From the cell containing the given text, extract its center point as (X, Y) coordinate. 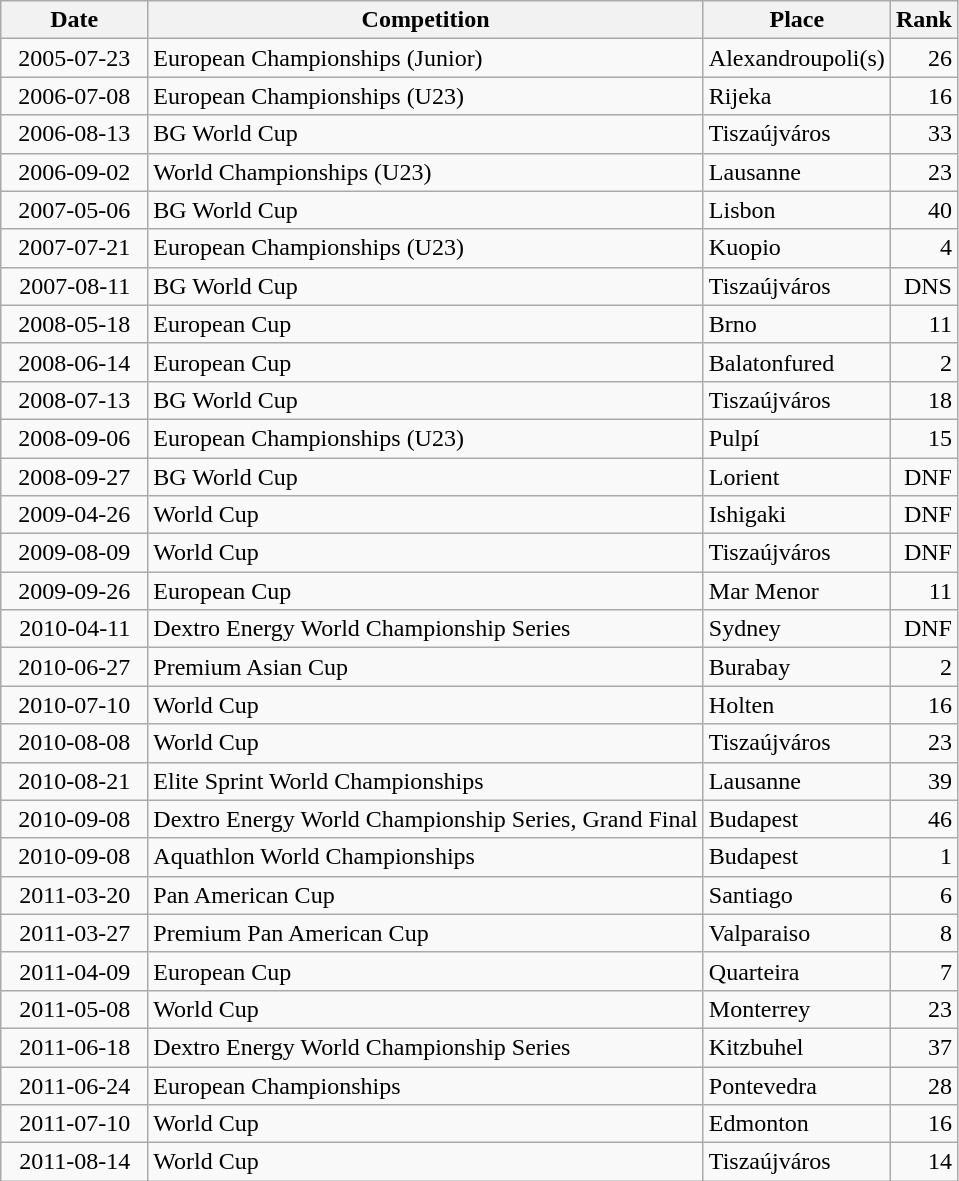
Place (796, 20)
Monterrey (796, 1009)
Pontevedra (796, 1085)
2008-09-27 (74, 477)
Pulpí (796, 438)
Premium Asian Cup (426, 667)
Aquathlon World Championships (426, 857)
2010-08-21 (74, 781)
40 (924, 210)
4 (924, 248)
Competition (426, 20)
28 (924, 1085)
2010-06-27 (74, 667)
37 (924, 1047)
European Championships (Junior) (426, 58)
Lisbon (796, 210)
2008-07-13 (74, 400)
7 (924, 971)
Mar Menor (796, 591)
World Championships (U23) (426, 172)
8 (924, 933)
2009-04-26 (74, 515)
2011-06-24 (74, 1085)
2011-07-10 (74, 1124)
2007-07-21 (74, 248)
Burabay (796, 667)
2011-03-27 (74, 933)
Rijeka (796, 96)
26 (924, 58)
2008-06-14 (74, 362)
14 (924, 1162)
6 (924, 895)
Dextro Energy World Championship Series, Grand Final (426, 819)
Valparaiso (796, 933)
2010-07-10 (74, 705)
2011-08-14 (74, 1162)
DNS (924, 286)
Santiago (796, 895)
Kitzbuhel (796, 1047)
Balatonfured (796, 362)
Edmonton (796, 1124)
Pan American Cup (426, 895)
46 (924, 819)
2009-09-26 (74, 591)
2007-05-06 (74, 210)
Quarteira (796, 971)
2010-08-08 (74, 743)
2011-06-18 (74, 1047)
39 (924, 781)
2008-05-18 (74, 324)
2007-08-11 (74, 286)
1 (924, 857)
2005-07-23 (74, 58)
Premium Pan American Cup (426, 933)
Sydney (796, 629)
Elite Sprint World Championships (426, 781)
2008-09-06 (74, 438)
33 (924, 134)
European Championships (426, 1085)
18 (924, 400)
Lorient (796, 477)
2009-08-09 (74, 553)
2006-08-13 (74, 134)
Kuopio (796, 248)
Date (74, 20)
2011-03-20 (74, 895)
2011-05-08 (74, 1009)
Rank (924, 20)
Ishigaki (796, 515)
Alexandroupoli(s) (796, 58)
2010-04-11 (74, 629)
2006-07-08 (74, 96)
Brno (796, 324)
2011-04-09 (74, 971)
Holten (796, 705)
15 (924, 438)
2006-09-02 (74, 172)
